Return the [X, Y] coordinate for the center point of the cell that contains the specified text.  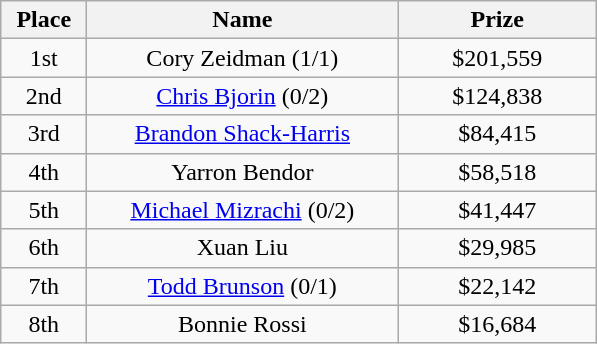
Place [44, 20]
1st [44, 58]
Bonnie Rossi [242, 324]
$84,415 [498, 134]
$41,447 [498, 210]
2nd [44, 96]
8th [44, 324]
7th [44, 286]
$16,684 [498, 324]
Michael Mizrachi (0/2) [242, 210]
Prize [498, 20]
3rd [44, 134]
4th [44, 172]
Todd Brunson (0/1) [242, 286]
Yarron Bendor [242, 172]
Xuan Liu [242, 248]
$124,838 [498, 96]
Name [242, 20]
Brandon Shack-Harris [242, 134]
$58,518 [498, 172]
$22,142 [498, 286]
5th [44, 210]
Chris Bjorin (0/2) [242, 96]
$201,559 [498, 58]
$29,985 [498, 248]
Cory Zeidman (1/1) [242, 58]
6th [44, 248]
